Pinpoint the cell where the given text exists, returning its (x, y) midpoint coordinate. 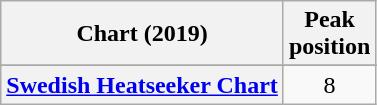
Swedish Heatseeker Chart (142, 85)
Peakposition (329, 34)
8 (329, 85)
Chart (2019) (142, 34)
